Identify which cell holds the provided text, then report its [x, y] central coordinate. 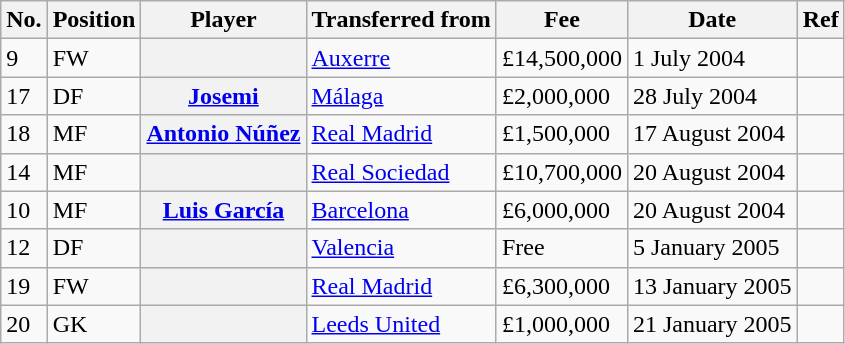
20 [24, 324]
Auxerre [401, 58]
Player [224, 20]
Position [94, 20]
Antonio Núñez [224, 134]
Ref [820, 20]
£1,500,000 [562, 134]
Barcelona [401, 210]
GK [94, 324]
5 January 2005 [712, 248]
No. [24, 20]
£6,300,000 [562, 286]
13 January 2005 [712, 286]
1 July 2004 [712, 58]
17 August 2004 [712, 134]
Real Sociedad [401, 172]
21 January 2005 [712, 324]
Free [562, 248]
£14,500,000 [562, 58]
Fee [562, 20]
Josemi [224, 96]
28 July 2004 [712, 96]
Transferred from [401, 20]
Luis García [224, 210]
14 [24, 172]
18 [24, 134]
£2,000,000 [562, 96]
Date [712, 20]
£10,700,000 [562, 172]
Málaga [401, 96]
19 [24, 286]
10 [24, 210]
12 [24, 248]
£6,000,000 [562, 210]
17 [24, 96]
9 [24, 58]
£1,000,000 [562, 324]
Leeds United [401, 324]
Valencia [401, 248]
